Scan for the cell matching the given text and deliver its (X, Y) coordinate at center. 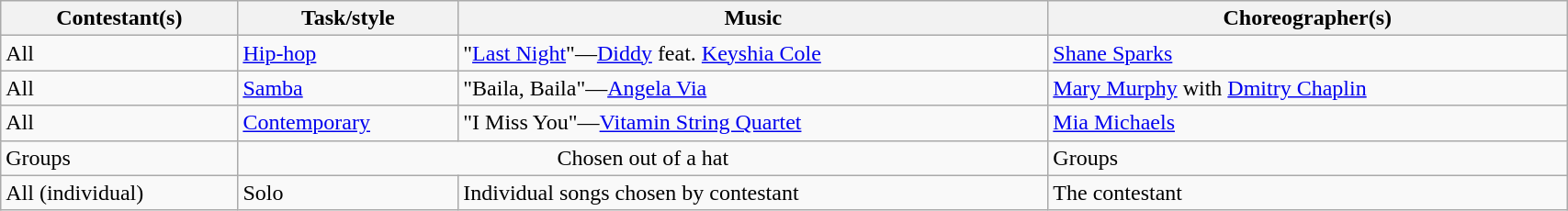
"I Miss You"—Vitamin String Quartet (753, 123)
Choreographer(s) (1308, 18)
Music (753, 18)
"Last Night"—Diddy feat. Keyshia Cole (753, 53)
Mia Michaels (1308, 123)
Individual songs chosen by contestant (753, 193)
"Baila, Baila"—Angela Via (753, 88)
Mary Murphy with Dmitry Chaplin (1308, 88)
Shane Sparks (1308, 53)
Contestant(s) (119, 18)
Samba (348, 88)
Chosen out of a hat (643, 158)
The contestant (1308, 193)
All (individual) (119, 193)
Contemporary (348, 123)
Task/style (348, 18)
Solo (348, 193)
Hip-hop (348, 53)
